Find where the given text appears and provide that cell's center as (X, Y) coordinate. 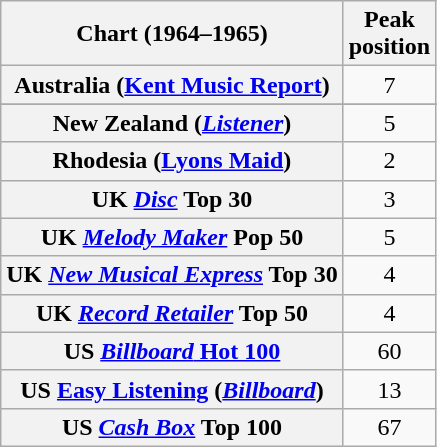
US Cash Box Top 100 (172, 427)
New Zealand (Listener) (172, 123)
UK Record Retailer Top 50 (172, 313)
US Easy Listening (Billboard) (172, 389)
60 (389, 351)
Rhodesia (Lyons Maid) (172, 161)
67 (389, 427)
UK New Musical Express Top 30 (172, 275)
Australia (Kent Music Report) (172, 85)
UK Melody Maker Pop 50 (172, 237)
2 (389, 161)
3 (389, 199)
US Billboard Hot 100 (172, 351)
7 (389, 85)
UK Disc Top 30 (172, 199)
13 (389, 389)
Chart (1964–1965) (172, 34)
Peakposition (389, 34)
